Capture the cell that displays the provided text and extract its (x, y) central coordinate. 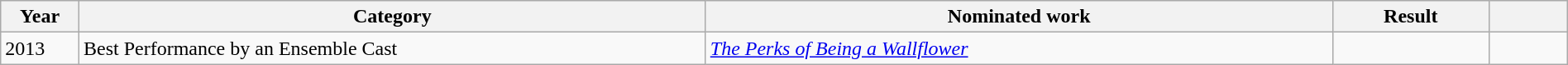
Result (1411, 17)
The Perks of Being a Wallflower (1019, 48)
Nominated work (1019, 17)
2013 (40, 48)
Category (392, 17)
Year (40, 17)
Best Performance by an Ensemble Cast (392, 48)
